Return the (X, Y) coordinate for the center point of the cell that contains the specified text.  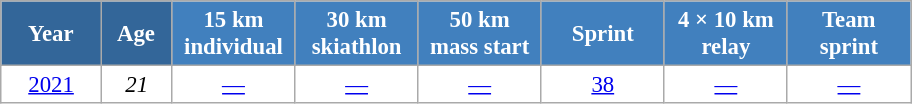
Age (136, 34)
2021 (52, 85)
4 × 10 km relay (726, 34)
Year (52, 34)
21 (136, 85)
Sprint (602, 34)
Team sprint (848, 34)
50 km mass start (480, 34)
30 km skiathlon (356, 34)
15 km individual (234, 34)
38 (602, 85)
